For the text-containing cell, return its midpoint in [x, y] coordinate format. 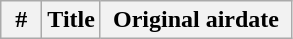
Title [72, 20]
# [22, 20]
Original airdate [196, 20]
